Provide the [X, Y] coordinate of the cell's center where the given text is located.  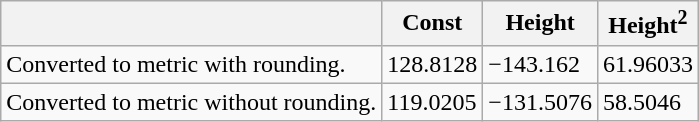
58.5046 [648, 102]
61.96033 [648, 64]
128.8128 [432, 64]
Height [540, 24]
Converted to metric without rounding. [192, 102]
119.0205 [432, 102]
Const [432, 24]
Height2 [648, 24]
−143.162 [540, 64]
−131.5076 [540, 102]
Converted to metric with rounding. [192, 64]
